From the cell containing the given text, extract its center point as [X, Y] coordinate. 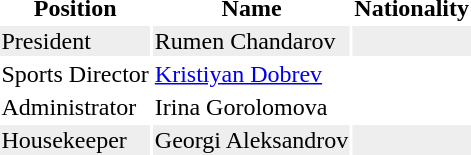
Administrator [75, 107]
Housekeeper [75, 140]
Sports Director [75, 74]
Kristiyan Dobrev [252, 74]
Rumen Chandarov [252, 41]
Irina Gorolomova [252, 107]
President [75, 41]
Georgi Aleksandrov [252, 140]
